From the cell containing the given text, extract its center point as (x, y) coordinate. 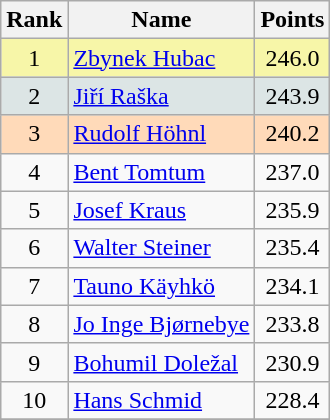
6 (34, 248)
Bent Tomtum (162, 172)
Jo Inge Bjørnebye (162, 324)
228.4 (292, 400)
1 (34, 58)
Rank (34, 20)
235.4 (292, 248)
Bohumil Doležal (162, 362)
234.1 (292, 286)
7 (34, 286)
235.9 (292, 210)
Name (162, 20)
246.0 (292, 58)
233.8 (292, 324)
Zbynek Hubac (162, 58)
8 (34, 324)
3 (34, 134)
10 (34, 400)
240.2 (292, 134)
Rudolf Höhnl (162, 134)
5 (34, 210)
Josef Kraus (162, 210)
9 (34, 362)
Tauno Käyhkö (162, 286)
Points (292, 20)
Walter Steiner (162, 248)
237.0 (292, 172)
Hans Schmid (162, 400)
230.9 (292, 362)
2 (34, 96)
243.9 (292, 96)
4 (34, 172)
Jiří Raška (162, 96)
